Scan for the cell matching the given text and deliver its (x, y) coordinate at center. 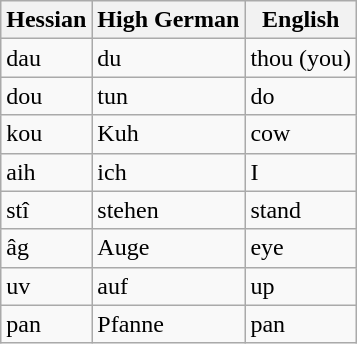
tun (168, 96)
thou (you) (301, 58)
Auge (168, 248)
stand (301, 210)
kou (46, 134)
auf (168, 286)
Kuh (168, 134)
Pfanne (168, 324)
English (301, 20)
stî (46, 210)
dou (46, 96)
cow (301, 134)
do (301, 96)
du (168, 58)
stehen (168, 210)
aih (46, 172)
I (301, 172)
ich (168, 172)
dau (46, 58)
uv (46, 286)
eye (301, 248)
âg (46, 248)
High German (168, 20)
up (301, 286)
Hessian (46, 20)
